From the cell containing the given text, extract its center point as (x, y) coordinate. 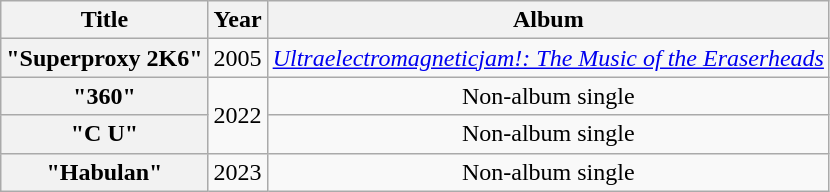
"360" (104, 96)
2023 (238, 172)
"C U" (104, 134)
Album (548, 20)
"Habulan" (104, 172)
"Superproxy 2K6" (104, 58)
Year (238, 20)
2005 (238, 58)
2022 (238, 115)
Ultraelectromagneticjam!: The Music of the Eraserheads (548, 58)
Title (104, 20)
